Output the [X, Y] coordinate of the center of the cell containing the given text.  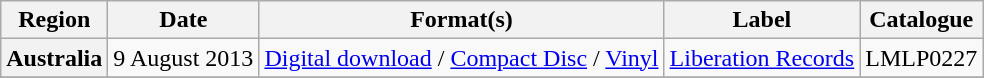
Region [54, 20]
Date [184, 20]
Digital download / Compact Disc / Vinyl [462, 58]
Catalogue [922, 20]
Australia [54, 58]
9 August 2013 [184, 58]
Format(s) [462, 20]
Label [762, 20]
Liberation Records [762, 58]
LMLP0227 [922, 58]
